Find where the given text appears and provide that cell's center as [X, Y] coordinate. 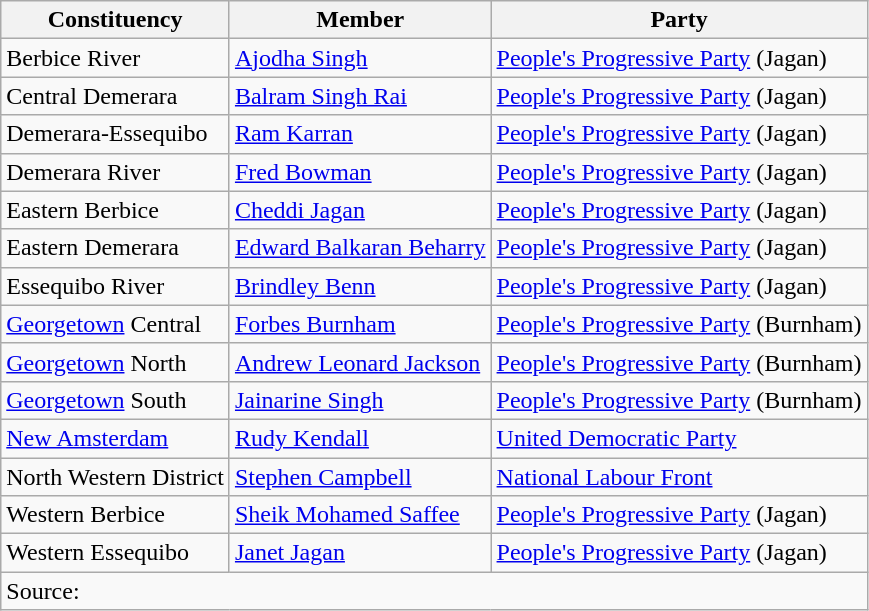
Edward Balkaran Beharry [360, 248]
Georgetown Central [116, 324]
Member [360, 20]
Essequibo River [116, 286]
Western Berbice [116, 515]
National Labour Front [679, 477]
Andrew Leonard Jackson [360, 362]
Western Essequibo [116, 553]
Eastern Demerara [116, 248]
North Western District [116, 477]
Brindley Benn [360, 286]
Berbice River [116, 58]
Party [679, 20]
Demerara-Essequibo [116, 134]
United Democratic Party [679, 438]
Central Demerara [116, 96]
Georgetown South [116, 400]
Cheddi Jagan [360, 210]
New Amsterdam [116, 438]
Rudy Kendall [360, 438]
Stephen Campbell [360, 477]
Jainarine Singh [360, 400]
Demerara River [116, 172]
Balram Singh Rai [360, 96]
Source: [434, 591]
Janet Jagan [360, 553]
Eastern Berbice [116, 210]
Forbes Burnham [360, 324]
Fred Bowman [360, 172]
Ram Karran [360, 134]
Ajodha Singh [360, 58]
Constituency [116, 20]
Sheik Mohamed Saffee [360, 515]
Georgetown North [116, 362]
